Find where the given text appears and provide that cell's center as (x, y) coordinate. 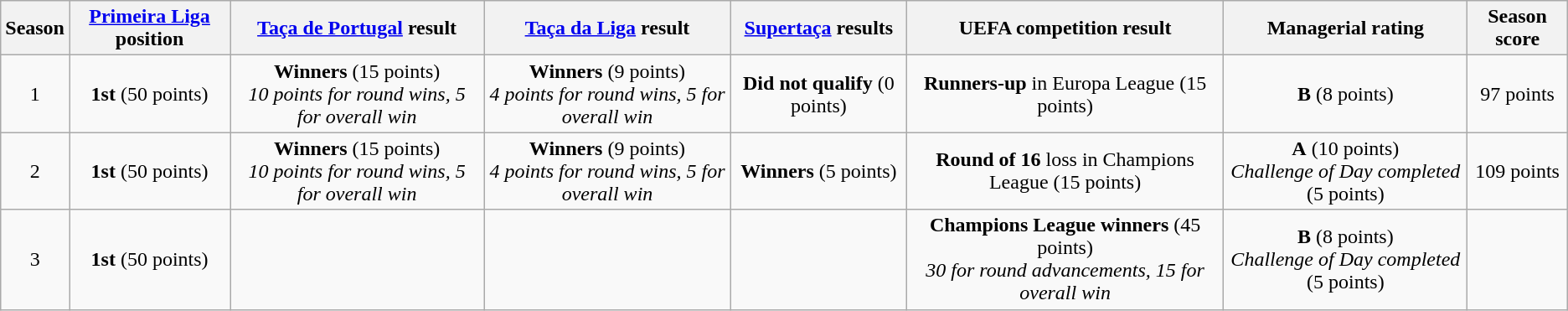
Supertaça results (818, 29)
Winners (5 points) (818, 171)
A (10 points)Challenge of Day completed (5 points) (1345, 171)
Season score (1518, 29)
B (8 points) (1345, 94)
Round of 16 loss in Champions League (15 points) (1065, 171)
109 points (1518, 171)
UEFA competition result (1065, 29)
1 (35, 94)
2 (35, 171)
Runners-up in Europa League (15 points) (1065, 94)
Taça de Portugal result (357, 29)
B (8 points)Challenge of Day completed (5 points) (1345, 260)
97 points (1518, 94)
Managerial rating (1345, 29)
3 (35, 260)
Did not qualify (0 points) (818, 94)
Taça da Liga result (608, 29)
Champions League winners (45 points)30 for round advancements, 15 for overall win (1065, 260)
Primeira Liga position (149, 29)
Season (35, 29)
